Detect which cell encompasses the target text, then output its (x, y) center coordinate. 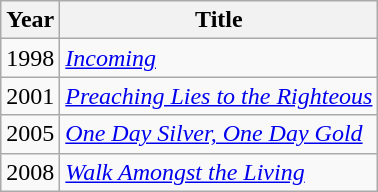
2001 (30, 96)
2005 (30, 134)
Incoming (219, 58)
2008 (30, 172)
Preaching Lies to the Righteous (219, 96)
Year (30, 20)
One Day Silver, One Day Gold (219, 134)
Walk Amongst the Living (219, 172)
1998 (30, 58)
Title (219, 20)
